Scan for the cell matching the given text and deliver its [X, Y] coordinate at center. 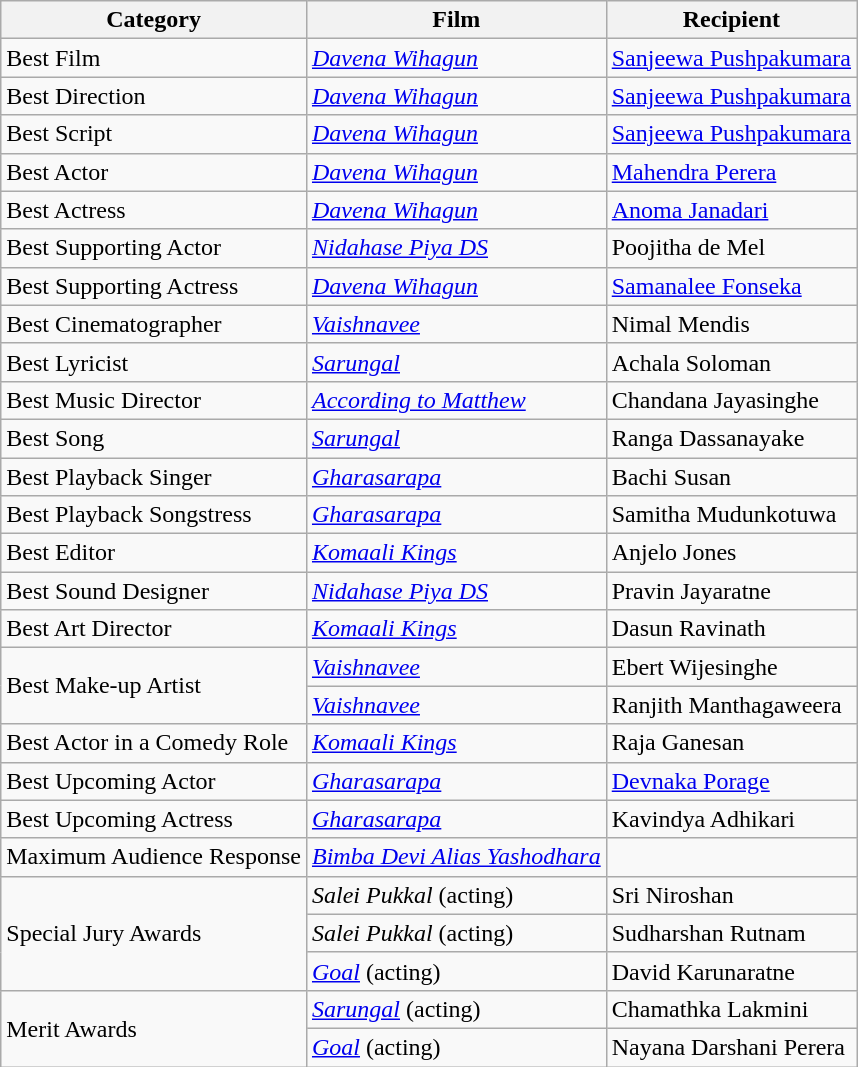
Best Playback Songstress [154, 515]
Best Actor in a Comedy Role [154, 743]
Best Lyricist [154, 362]
Sri Niroshan [731, 895]
Anjelo Jones [731, 553]
Best Supporting Actress [154, 286]
Best Playback Singer [154, 477]
Anoma Janadari [731, 210]
Sarungal (acting) [456, 1009]
Chamathka Lakmini [731, 1009]
Pravin Jayaratne [731, 591]
Bimba Devi Alias Yashodhara [456, 857]
Ranga Dassanayake [731, 438]
Ranjith Manthagaweera [731, 705]
Best Direction [154, 96]
Mahendra Perera [731, 172]
Best Upcoming Actor [154, 781]
Category [154, 20]
According to Matthew [456, 400]
David Karunaratne [731, 971]
Bachi Susan [731, 477]
Best Script [154, 134]
Dasun Ravinath [731, 629]
Best Art Director [154, 629]
Best Cinematographer [154, 324]
Kavindya Adhikari [731, 819]
Recipient [731, 20]
Nimal Mendis [731, 324]
Ebert Wijesinghe [731, 667]
Maximum Audience Response [154, 857]
Best Song [154, 438]
Best Actress [154, 210]
Best Music Director [154, 400]
Devnaka Porage [731, 781]
Chandana Jayasinghe [731, 400]
Samitha Mudunkotuwa [731, 515]
Raja Ganesan [731, 743]
Best Supporting Actor [154, 248]
Special Jury Awards [154, 933]
Best Make-up Artist [154, 686]
Poojitha de Mel [731, 248]
Best Editor [154, 553]
Best Sound Designer [154, 591]
Best Upcoming Actress [154, 819]
Film [456, 20]
Best Film [154, 58]
Merit Awards [154, 1028]
Nayana Darshani Perera [731, 1047]
Sudharshan Rutnam [731, 933]
Samanalee Fonseka [731, 286]
Best Actor [154, 172]
Achala Soloman [731, 362]
